Pinpoint the cell where the given text exists, returning its [X, Y] midpoint coordinate. 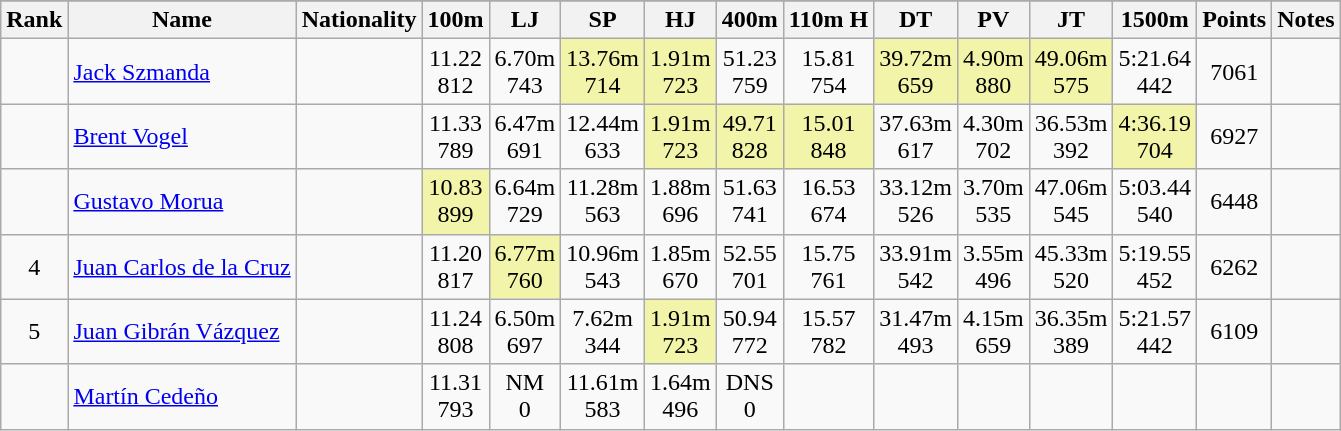
5 [34, 332]
4 [34, 266]
3.70m535 [993, 202]
Name [182, 20]
15.01848 [828, 136]
15.57782 [828, 332]
5:03.44540 [1155, 202]
11.22812 [456, 72]
7061 [1234, 72]
11.20817 [456, 266]
15.81754 [828, 72]
6109 [1234, 332]
11.33789 [456, 136]
5:21.57442 [1155, 332]
4.90m880 [993, 72]
400m [750, 20]
36.53m392 [1071, 136]
JT [1071, 20]
Rank [34, 20]
37.63m617 [916, 136]
1.88m696 [680, 202]
11.31793 [456, 396]
5:19.55452 [1155, 266]
6448 [1234, 202]
49.06m575 [1071, 72]
39.72m659 [916, 72]
6.70m743 [525, 72]
6.50m697 [525, 332]
13.76m714 [603, 72]
1.64m496 [680, 396]
1.85m670 [680, 266]
51.23759 [750, 72]
36.35m389 [1071, 332]
Nationality [359, 20]
Gustavo Morua [182, 202]
Juan Carlos de la Cruz [182, 266]
49.71828 [750, 136]
11.61m583 [603, 396]
110m H [828, 20]
16.53674 [828, 202]
10.96m543 [603, 266]
DT [916, 20]
Brent Vogel [182, 136]
Juan Gibrán Vázquez [182, 332]
Notes [1306, 20]
33.12m526 [916, 202]
10.83899 [456, 202]
6.77m760 [525, 266]
11.24808 [456, 332]
HJ [680, 20]
31.47m493 [916, 332]
LJ [525, 20]
SP [603, 20]
15.75761 [828, 266]
4.15m659 [993, 332]
6.64m729 [525, 202]
DNS0 [750, 396]
6.47m691 [525, 136]
4:36.19704 [1155, 136]
Points [1234, 20]
6262 [1234, 266]
5:21.64442 [1155, 72]
52.55701 [750, 266]
4.30m702 [993, 136]
12.44m633 [603, 136]
100m [456, 20]
PV [993, 20]
1500m [1155, 20]
Martín Cedeño [182, 396]
50.94772 [750, 332]
51.63741 [750, 202]
11.28m563 [603, 202]
NM0 [525, 396]
3.55m496 [993, 266]
6927 [1234, 136]
45.33m520 [1071, 266]
33.91m542 [916, 266]
47.06m545 [1071, 202]
Jack Szmanda [182, 72]
7.62m344 [603, 332]
